Scan for the cell matching the given text and deliver its [x, y] coordinate at center. 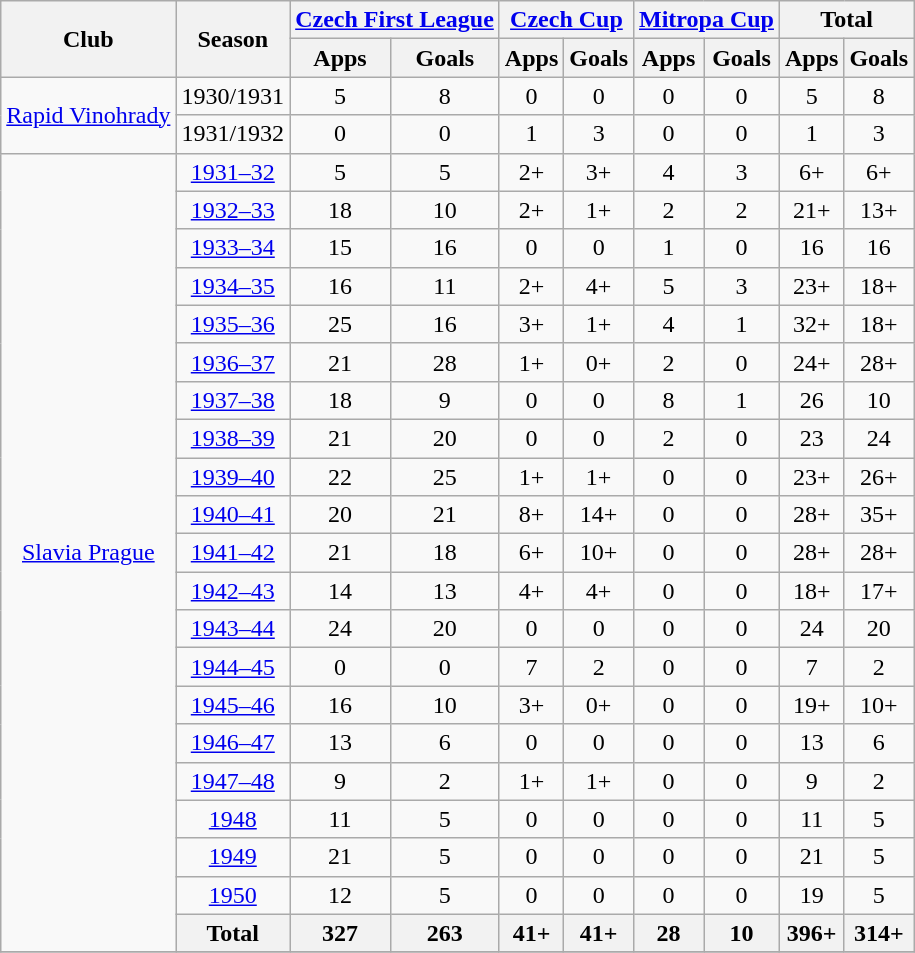
1942–43 [233, 591]
1937–38 [233, 400]
1935–36 [233, 324]
1949 [233, 857]
396+ [811, 933]
Club [88, 39]
1939–40 [233, 477]
Mitropa Cup [707, 20]
1945–46 [233, 705]
1941–42 [233, 553]
263 [444, 933]
1931/1932 [233, 134]
17+ [879, 591]
21+ [811, 210]
Czech First League [395, 20]
1943–44 [233, 629]
1944–45 [233, 667]
1948 [233, 819]
26 [811, 400]
24+ [811, 362]
1946–47 [233, 743]
1950 [233, 895]
35+ [879, 515]
26+ [879, 477]
32+ [811, 324]
19+ [811, 705]
1940–41 [233, 515]
15 [340, 248]
1936–37 [233, 362]
19 [811, 895]
Slavia Prague [88, 552]
1938–39 [233, 438]
Rapid Vinohrady [88, 115]
1947–48 [233, 781]
23 [811, 438]
22 [340, 477]
14 [340, 591]
1931–32 [233, 172]
Czech Cup [566, 20]
314+ [879, 933]
1930/1931 [233, 96]
13+ [879, 210]
1933–34 [233, 248]
12 [340, 895]
1932–33 [233, 210]
1934–35 [233, 286]
8+ [531, 515]
327 [340, 933]
14+ [599, 515]
Season [233, 39]
